Capture the cell that displays the provided text and extract its (x, y) central coordinate. 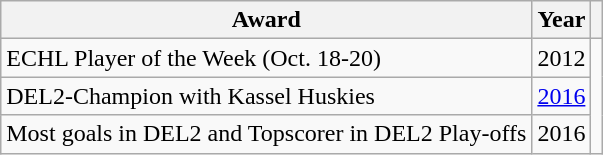
Award (266, 20)
Year (562, 20)
DEL2-Champion with Kassel Huskies (266, 96)
ECHL Player of the Week (Oct. 18-20) (266, 58)
Most goals in DEL2 and Topscorer in DEL2 Play-offs (266, 134)
2012 (562, 58)
